Provide the (X, Y) coordinate of the cell's center where the given text is located.  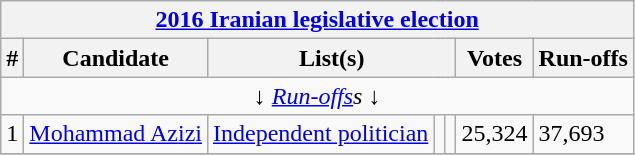
37,693 (583, 134)
Independent politician (321, 134)
Votes (494, 58)
↓ Run-offss ↓ (318, 96)
# (12, 58)
Mohammad Azizi (116, 134)
Run-offs (583, 58)
Candidate (116, 58)
List(s) (332, 58)
2016 Iranian legislative election (318, 20)
25,324 (494, 134)
1 (12, 134)
